Determine the (x, y) coordinate at the center of the cell enclosing the given text.  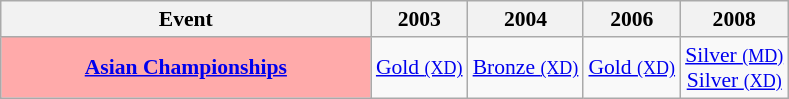
2008 (734, 19)
Bronze (XD) (526, 68)
2006 (632, 19)
Asian Championships (186, 68)
Event (186, 19)
2004 (526, 19)
2003 (420, 19)
Silver (MD) Silver (XD) (734, 68)
